Locate the cell with the specified text and output its (X, Y) center coordinate. 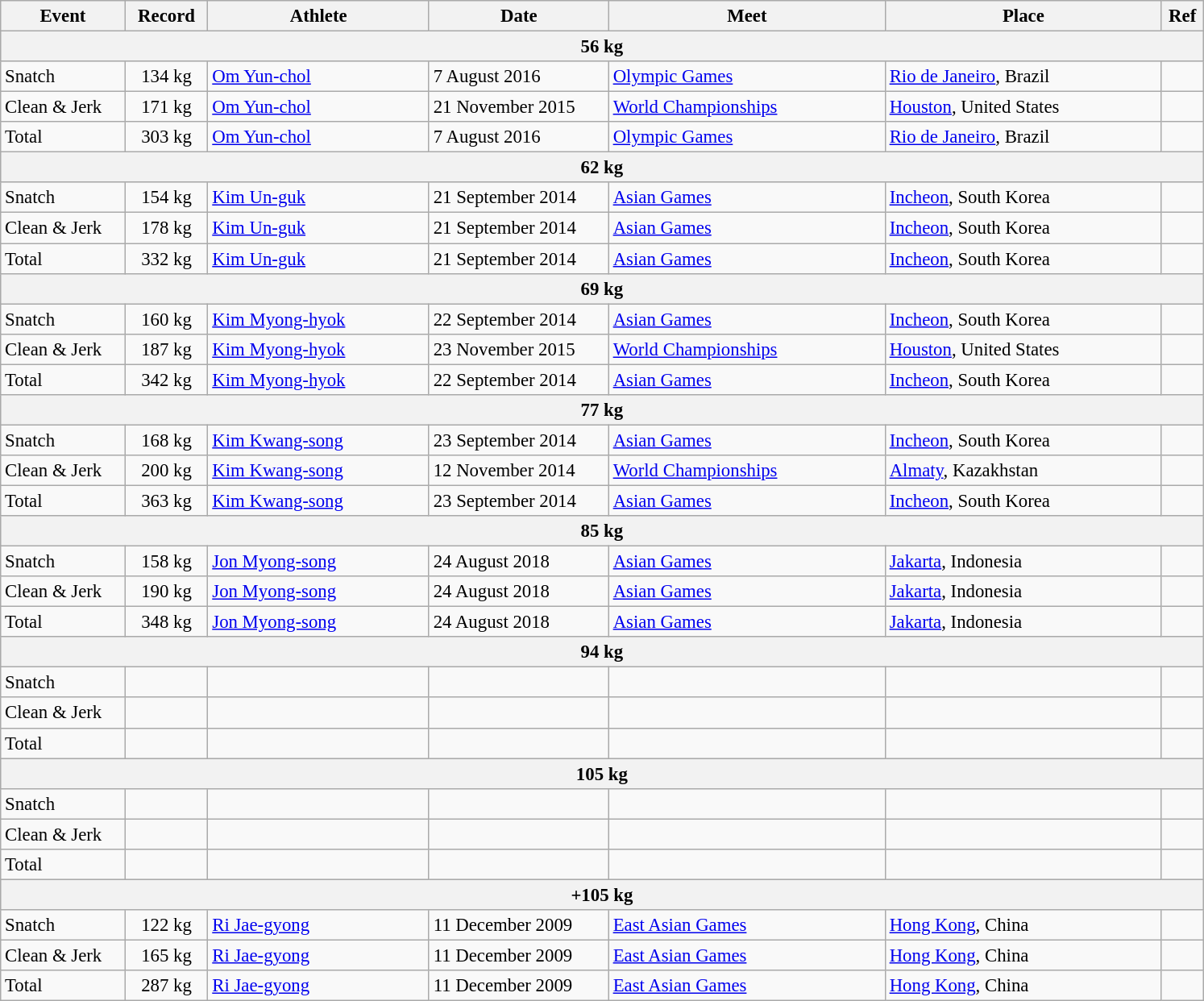
363 kg (166, 500)
105 kg (602, 774)
Event (63, 16)
187 kg (166, 349)
171 kg (166, 107)
134 kg (166, 77)
62 kg (602, 168)
12 November 2014 (519, 471)
342 kg (166, 380)
23 November 2015 (519, 349)
Meet (746, 16)
94 kg (602, 652)
Athlete (318, 16)
154 kg (166, 197)
Record (166, 16)
Date (519, 16)
77 kg (602, 410)
332 kg (166, 259)
Place (1023, 16)
158 kg (166, 562)
85 kg (602, 531)
168 kg (166, 440)
200 kg (166, 471)
+105 kg (602, 895)
190 kg (166, 592)
56 kg (602, 47)
21 November 2015 (519, 107)
303 kg (166, 137)
287 kg (166, 986)
348 kg (166, 622)
Almaty, Kazakhstan (1023, 471)
122 kg (166, 925)
178 kg (166, 228)
165 kg (166, 955)
Ref (1182, 16)
69 kg (602, 289)
160 kg (166, 319)
